Pinpoint the cell where the given text exists, returning its [x, y] midpoint coordinate. 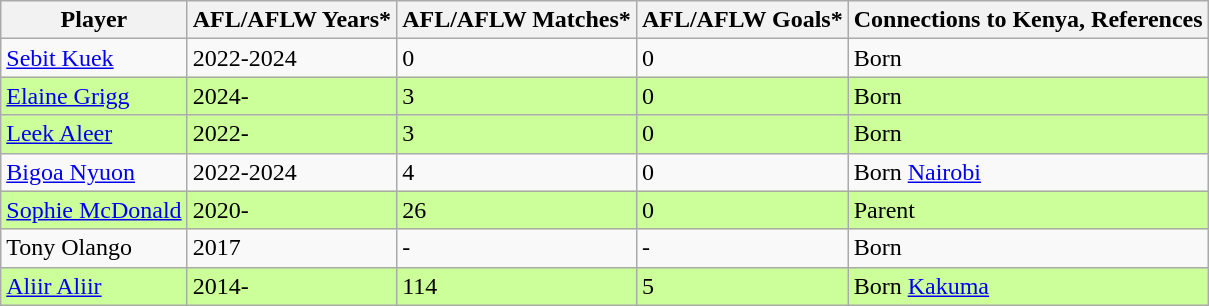
2017 [292, 248]
AFL/AFLW Matches* [517, 20]
Born Kakuma [1028, 286]
Born Nairobi [1028, 172]
2024- [292, 96]
2014- [292, 286]
Sophie McDonald [94, 210]
Aliir Aliir [94, 286]
Tony Olango [94, 248]
5 [742, 286]
Parent [1028, 210]
114 [517, 286]
2020- [292, 210]
Connections to Kenya, References [1028, 20]
Elaine Grigg [94, 96]
AFL/AFLW Goals* [742, 20]
Bigoa Nyuon [94, 172]
2022- [292, 134]
26 [517, 210]
Leek Aleer [94, 134]
Player [94, 20]
4 [517, 172]
Sebit Kuek [94, 58]
AFL/AFLW Years* [292, 20]
